Locate the cell with the specified text and output its [x, y] center coordinate. 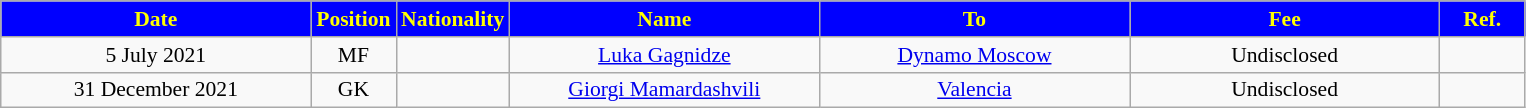
Fee [1285, 19]
Giorgi Mamardashvili [664, 90]
Name [664, 19]
Date [156, 19]
Dynamo Moscow [974, 55]
Position [354, 19]
Valencia [974, 90]
Nationality [452, 19]
To [974, 19]
Luka Gagnidze [664, 55]
Ref. [1482, 19]
31 December 2021 [156, 90]
GK [354, 90]
5 July 2021 [156, 55]
MF [354, 55]
